Find where the given text appears and provide that cell's center as [x, y] coordinate. 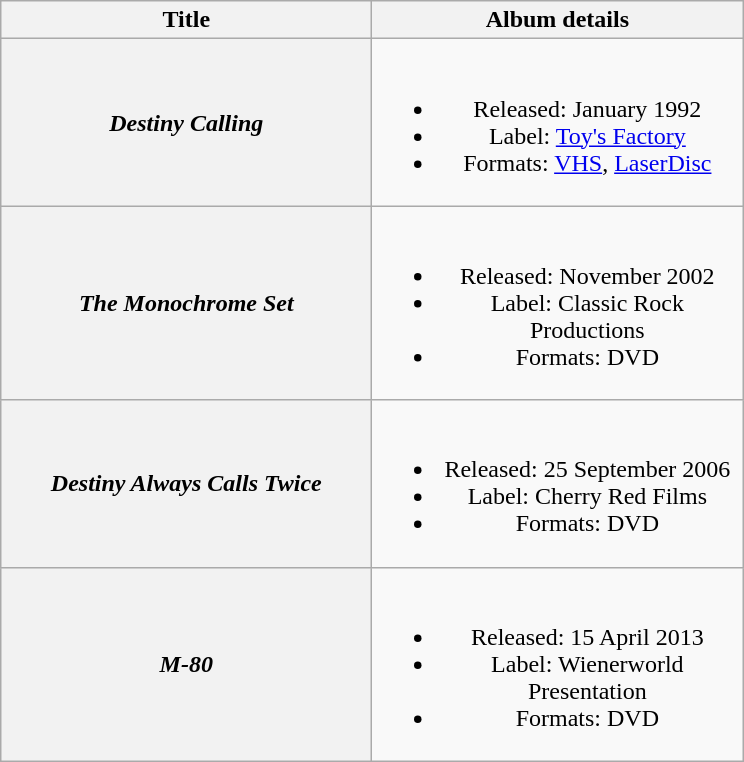
Album details [558, 20]
Destiny Calling [186, 122]
M-80 [186, 664]
Released: January 1992Label: Toy's FactoryFormats: VHS, LaserDisc [558, 122]
Title [186, 20]
The Monochrome Set [186, 303]
Released: 15 April 2013Label: Wienerworld PresentationFormats: DVD [558, 664]
Released: November 2002Label: Classic Rock ProductionsFormats: DVD [558, 303]
Released: 25 September 2006Label: Cherry Red FilmsFormats: DVD [558, 484]
Destiny Always Calls Twice [186, 484]
